Capture the cell that displays the provided text and extract its (x, y) central coordinate. 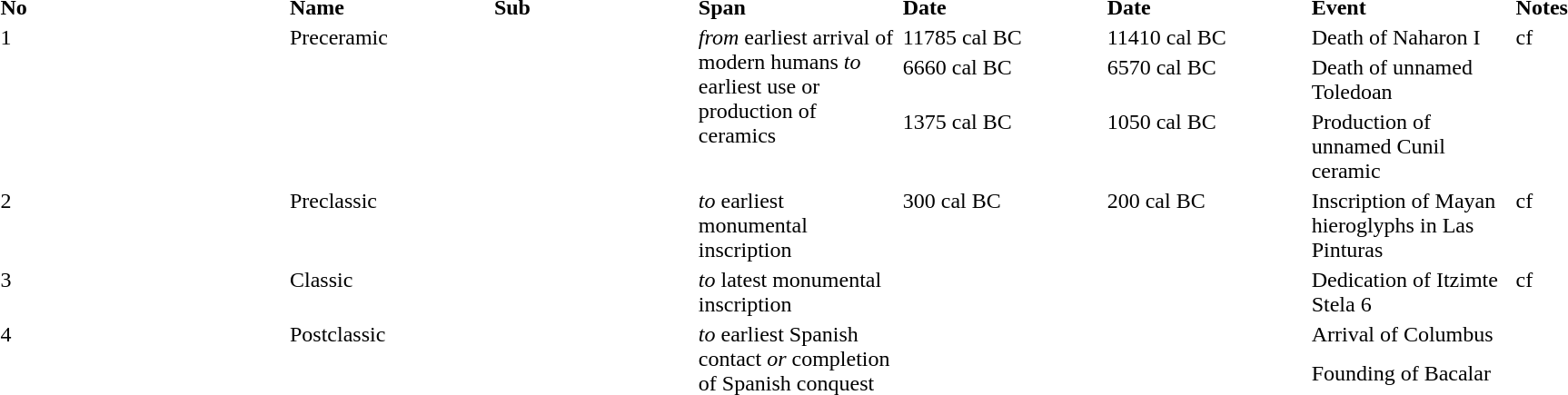
300 cal BC (1002, 225)
Arrival of Columbus (1411, 339)
1050 cal BC (1206, 146)
11785 cal BC (1002, 37)
Preceramic (389, 104)
from earliest arrival of modern humans to earliest use or production of ceramics (798, 104)
1375 cal BC (1002, 146)
6570 cal BC (1206, 80)
Production of unnamed Cunil ceramic (1411, 146)
200 cal BC (1206, 225)
Preclassic (389, 225)
11410 cal BC (1206, 37)
Inscription of Mayan hieroglyphs in Las Pinturas (1411, 225)
to earliest monumental inscription (798, 225)
Death of unnamed Toledoan (1411, 80)
Death of Naharon I (1411, 37)
to latest monumental inscription (798, 292)
Dedication of Itzimte Stela 6 (1411, 292)
6660 cal BC (1002, 80)
Classic (389, 292)
